Search for the cell housing the specified text and yield its [X, Y] center coordinate. 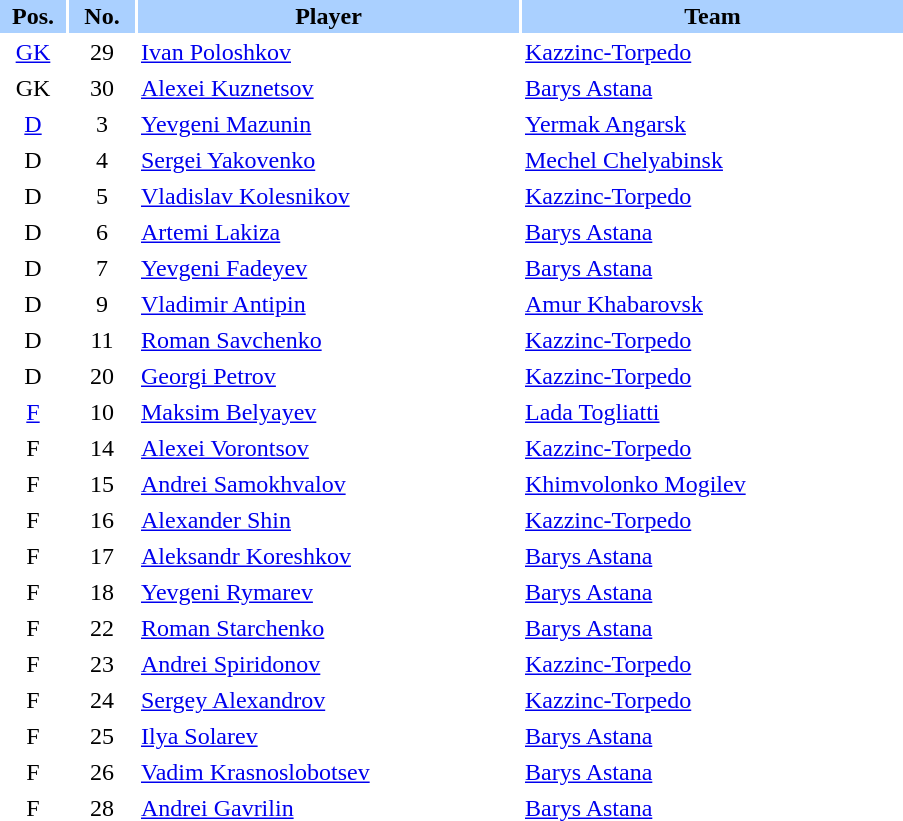
Maksim Belyayev [328, 412]
11 [102, 340]
26 [102, 772]
Vladislav Kolesnikov [328, 196]
Alexander Shin [328, 520]
Yevgeni Fadeyev [328, 268]
Yevgeni Mazunin [328, 124]
Georgi Petrov [328, 376]
Alexei Kuznetsov [328, 88]
6 [102, 232]
23 [102, 664]
Andrei Spiridonov [328, 664]
20 [102, 376]
Sergei Yakovenko [328, 160]
18 [102, 592]
17 [102, 556]
29 [102, 52]
Andrei Samokhvalov [328, 484]
15 [102, 484]
3 [102, 124]
5 [102, 196]
4 [102, 160]
7 [102, 268]
Artemi Lakiza [328, 232]
Roman Savchenko [328, 340]
Yermak Angarsk [712, 124]
Team [712, 16]
16 [102, 520]
9 [102, 304]
Ilya Solarev [328, 736]
Lada Togliatti [712, 412]
Player [328, 16]
Ivan Poloshkov [328, 52]
No. [102, 16]
22 [102, 628]
10 [102, 412]
24 [102, 700]
Vadim Krasnoslobotsev [328, 772]
25 [102, 736]
Vladimir Antipin [328, 304]
Aleksandr Koreshkov [328, 556]
Amur Khabarovsk [712, 304]
14 [102, 448]
Roman Starchenko [328, 628]
30 [102, 88]
Sergey Alexandrov [328, 700]
Khimvolonko Mogilev [712, 484]
Yevgeni Rymarev [328, 592]
Alexei Vorontsov [328, 448]
Mechel Chelyabinsk [712, 160]
Pos. [33, 16]
